From the cell containing the given text, extract its center point as (X, Y) coordinate. 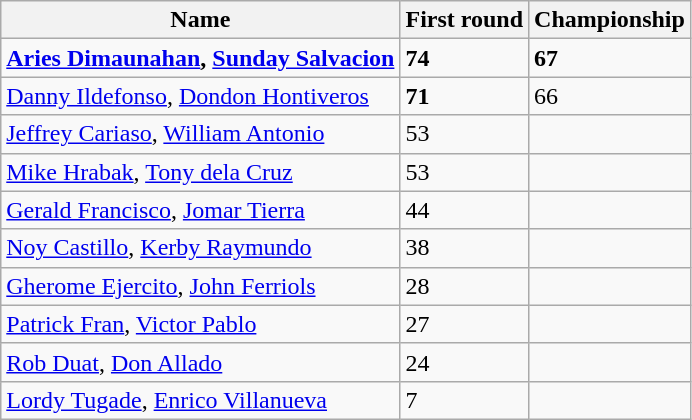
Gerald Francisco, Jomar Tierra (200, 210)
Championship (610, 20)
Aries Dimaunahan, Sunday Salvacion (200, 58)
Danny Ildefonso, Dondon Hontiveros (200, 96)
24 (464, 362)
38 (464, 248)
Noy Castillo, Kerby Raymundo (200, 248)
Lordy Tugade, Enrico Villanueva (200, 400)
Mike Hrabak, Tony dela Cruz (200, 172)
Rob Duat, Don Allado (200, 362)
44 (464, 210)
28 (464, 286)
First round (464, 20)
7 (464, 400)
Jeffrey Cariaso, William Antonio (200, 134)
Name (200, 20)
Patrick Fran, Victor Pablo (200, 324)
27 (464, 324)
67 (610, 58)
Gherome Ejercito, John Ferriols (200, 286)
66 (610, 96)
74 (464, 58)
71 (464, 96)
